Locate the cell with the specified text and output its (x, y) center coordinate. 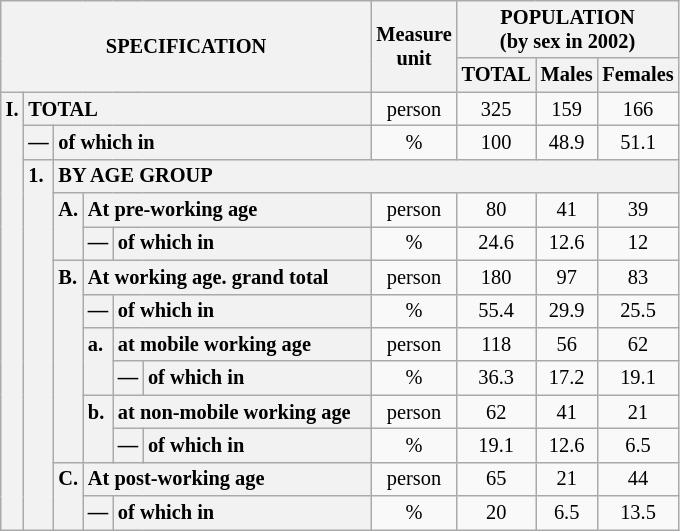
SPECIFICATION (186, 46)
56 (567, 344)
51.1 (638, 142)
166 (638, 109)
b. (98, 428)
At working age. grand total (227, 277)
100 (496, 142)
at mobile working age (242, 344)
29.9 (567, 311)
At pre-working age (227, 210)
325 (496, 109)
25.5 (638, 311)
20 (496, 513)
At post-working age (227, 479)
65 (496, 479)
Males (567, 75)
48.9 (567, 142)
118 (496, 344)
POPULATION (by sex in 2002) (568, 29)
13.5 (638, 513)
1. (38, 344)
39 (638, 210)
BY AGE GROUP (366, 176)
Measure unit (414, 46)
12 (638, 243)
I. (12, 311)
C. (68, 496)
80 (496, 210)
24.6 (496, 243)
36.3 (496, 378)
83 (638, 277)
180 (496, 277)
97 (567, 277)
55.4 (496, 311)
Females (638, 75)
B. (68, 361)
at non-mobile working age (242, 412)
a. (98, 360)
44 (638, 479)
159 (567, 109)
17.2 (567, 378)
A. (68, 226)
